For the text-containing cell, return its midpoint in (x, y) coordinate format. 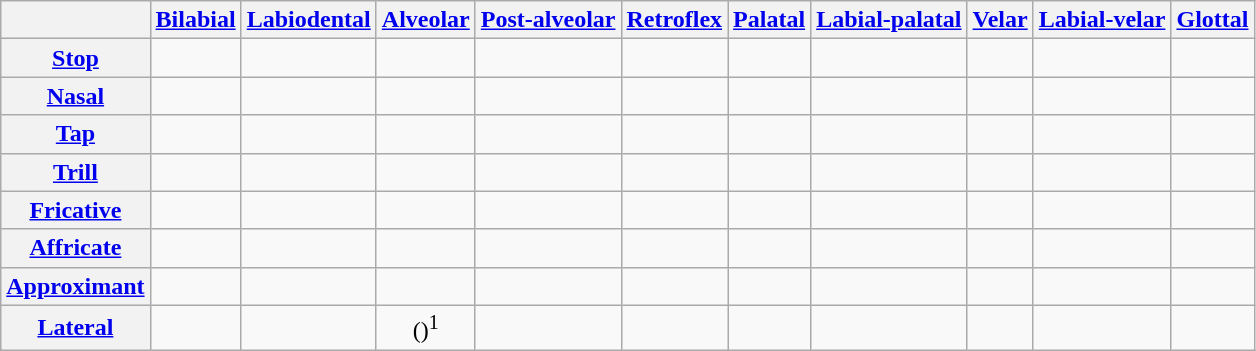
Lateral (76, 328)
Retroflex (674, 20)
Alveolar (426, 20)
Nasal (76, 96)
Labial-velar (1102, 20)
Approximant (76, 286)
Bilabial (196, 20)
Tap (76, 134)
()1 (426, 328)
Fricative (76, 210)
Labial-palatal (889, 20)
Glottal (1212, 20)
Affricate (76, 248)
Palatal (770, 20)
Labiodental (308, 20)
Velar (1000, 20)
Post-alveolar (548, 20)
Trill (76, 172)
Stop (76, 58)
